Capture the cell that displays the provided text and extract its [x, y] central coordinate. 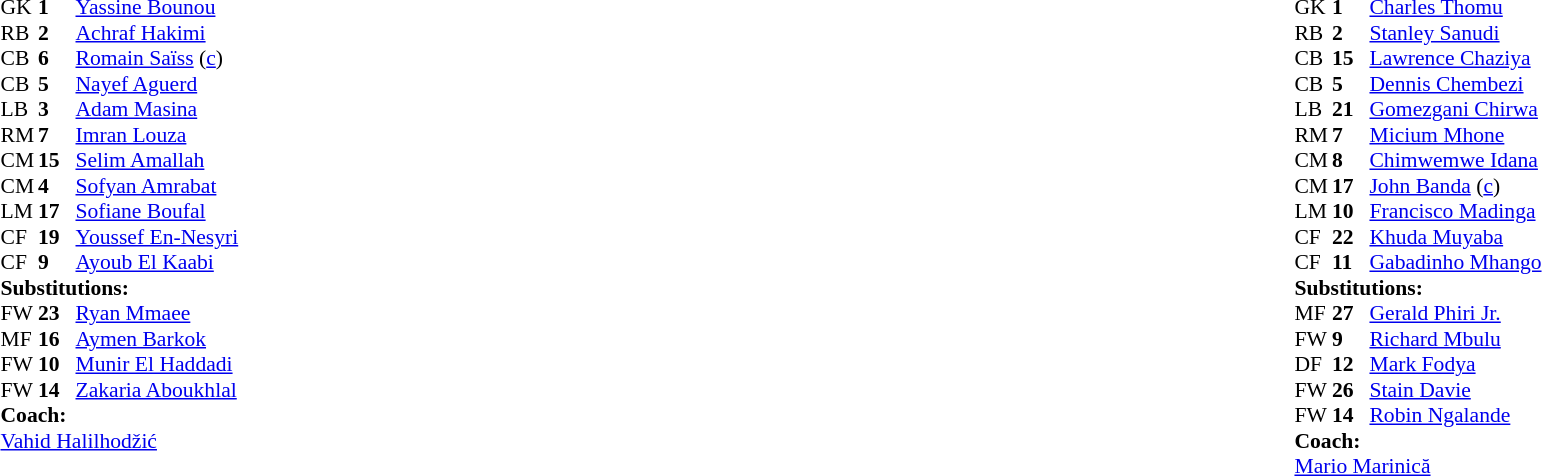
26 [1351, 390]
Aymen Barkok [158, 339]
Zakaria Aboukhlal [158, 390]
Ryan Mmaee [158, 313]
Sofiane Boufal [158, 211]
Vahid Halilhodžić [119, 441]
Robin Ngalande [1455, 415]
Achraf Hakimi [158, 33]
Gomezgani Chirwa [1455, 109]
27 [1351, 313]
Francisco Madinga [1455, 211]
Stanley Sanudi [1455, 33]
11 [1351, 263]
Lawrence Chaziya [1455, 59]
Romain Saïss (c) [158, 59]
Stain Davie [1455, 390]
Gabadinho Mhango [1455, 263]
Chimwemwe Idana [1455, 161]
Imran Louza [158, 135]
Gerald Phiri Jr. [1455, 313]
Richard Mbulu [1455, 339]
Nayef Aguerd [158, 84]
19 [57, 237]
Selim Amallah [158, 161]
Mark Fodya [1455, 365]
8 [1351, 161]
Munir El Haddadi [158, 365]
22 [1351, 237]
Khuda Muyaba [1455, 237]
DF [1313, 365]
Dennis Chembezi [1455, 84]
4 [57, 186]
12 [1351, 365]
23 [57, 313]
John Banda (c) [1455, 186]
Youssef En-Nesyri [158, 237]
Micium Mhone [1455, 135]
16 [57, 339]
Ayoub El Kaabi [158, 263]
3 [57, 109]
Sofyan Amrabat [158, 186]
6 [57, 59]
Adam Masina [158, 109]
21 [1351, 109]
